Locate the cell with the specified text and output its (X, Y) center coordinate. 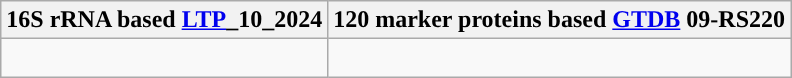
120 marker proteins based GTDB 09-RS220 (560, 20)
16S rRNA based LTP_10_2024 (164, 20)
